Extract the (X, Y) coordinate from the center of the cell holding the provided text.  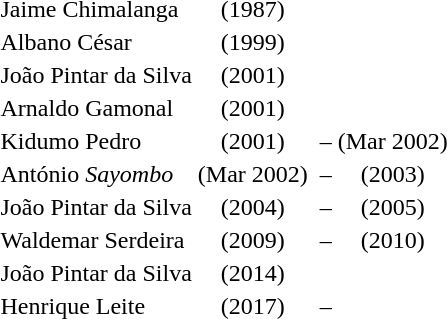
(2009) (252, 240)
(2014) (252, 273)
(2004) (252, 207)
(Mar 2002) (252, 174)
(1999) (252, 42)
